Capture the cell that displays the provided text and extract its (X, Y) central coordinate. 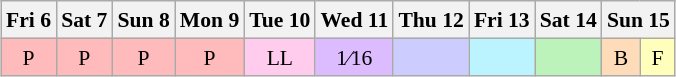
Tue 10 (280, 20)
Sun 8 (143, 20)
Wed 11 (354, 20)
F (658, 56)
Sat 7 (84, 20)
LL (280, 56)
Sat 14 (568, 20)
1⁄16 (354, 56)
B (621, 56)
Thu 12 (431, 20)
Fri 6 (28, 20)
Fri 13 (502, 20)
Sun 15 (638, 20)
Mon 9 (210, 20)
